Provide the (X, Y) coordinate of the cell's center where the given text is located.  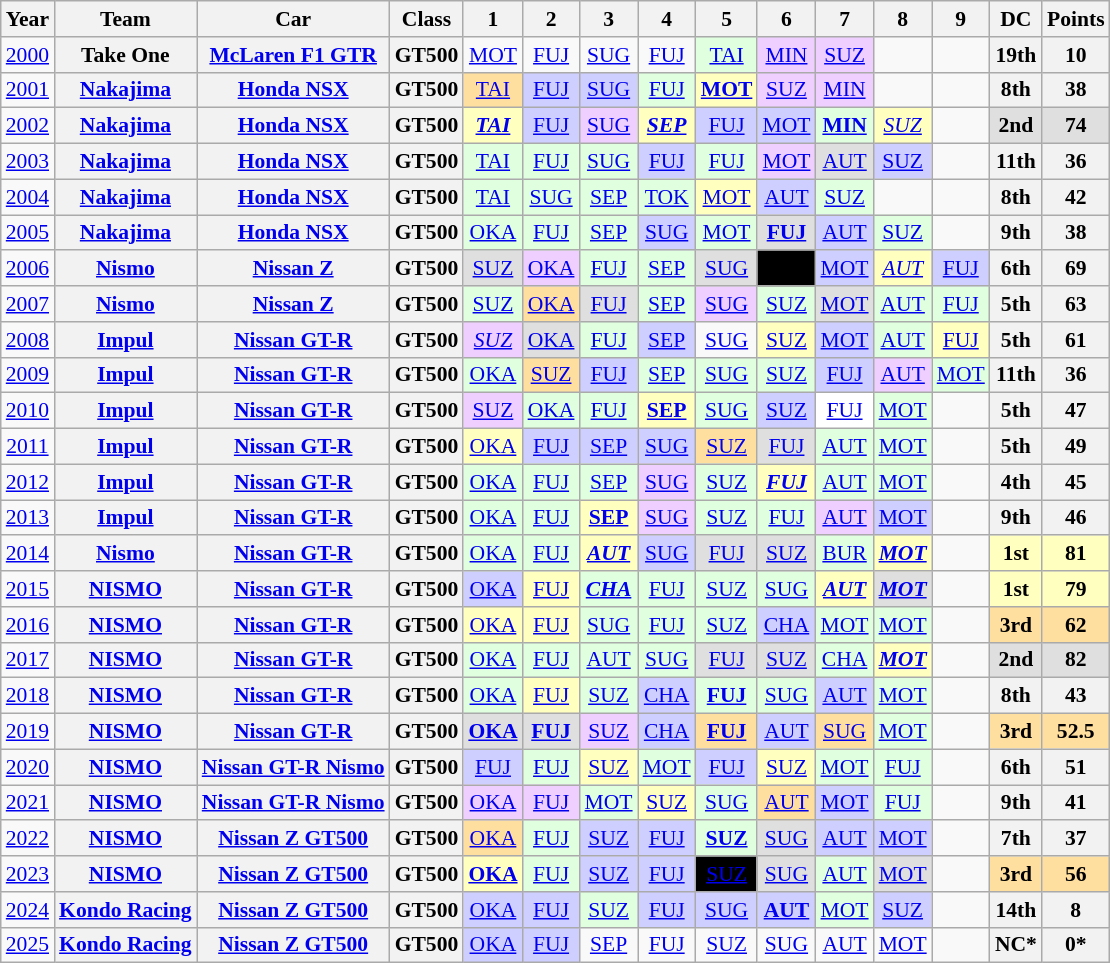
61 (1076, 340)
2012 (28, 482)
52.5 (1076, 732)
2006 (28, 269)
2007 (28, 304)
43 (1076, 696)
2 (552, 19)
2018 (28, 696)
46 (1076, 518)
Team (126, 19)
37 (1076, 839)
2013 (28, 518)
42 (1076, 197)
Points (1076, 19)
49 (1076, 447)
74 (1076, 126)
62 (1076, 625)
2008 (28, 340)
2011 (28, 447)
2002 (28, 126)
41 (1076, 803)
2001 (28, 90)
5 (727, 19)
McLaren F1 GTR (294, 55)
BUR (845, 554)
Year (28, 19)
19th (1016, 55)
2017 (28, 660)
56 (1076, 874)
TOK (667, 197)
7th (1016, 839)
2022 (28, 839)
2004 (28, 197)
4 (667, 19)
Car (294, 19)
NC* (1016, 945)
14th (1016, 910)
1 (492, 19)
2025 (28, 945)
2020 (28, 767)
Take One (126, 55)
DC (1016, 19)
9 (961, 19)
51 (1076, 767)
10 (1076, 55)
2000 (28, 55)
2009 (28, 375)
79 (1076, 589)
81 (1076, 554)
2021 (28, 803)
2023 (28, 874)
2015 (28, 589)
82 (1076, 660)
Class (427, 19)
2014 (28, 554)
2005 (28, 233)
7 (845, 19)
2003 (28, 162)
0* (1076, 945)
45 (1076, 482)
2010 (28, 411)
63 (1076, 304)
2019 (28, 732)
2024 (28, 910)
4th (1016, 482)
3 (609, 19)
2016 (28, 625)
6 (786, 19)
47 (1076, 411)
69 (1076, 269)
